Return the (X, Y) coordinate for the center point of the cell that contains the specified text.  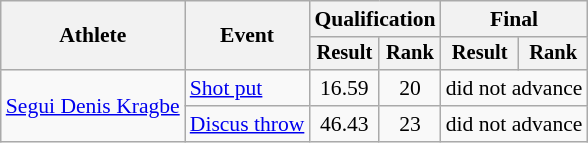
20 (410, 88)
46.43 (344, 124)
23 (410, 124)
16.59 (344, 88)
Discus throw (248, 124)
Shot put (248, 88)
Segui Denis Kragbe (93, 106)
Athlete (93, 36)
Qualification (374, 19)
Event (248, 36)
Final (514, 19)
